Output the (x, y) coordinate of the center of the cell containing the given text.  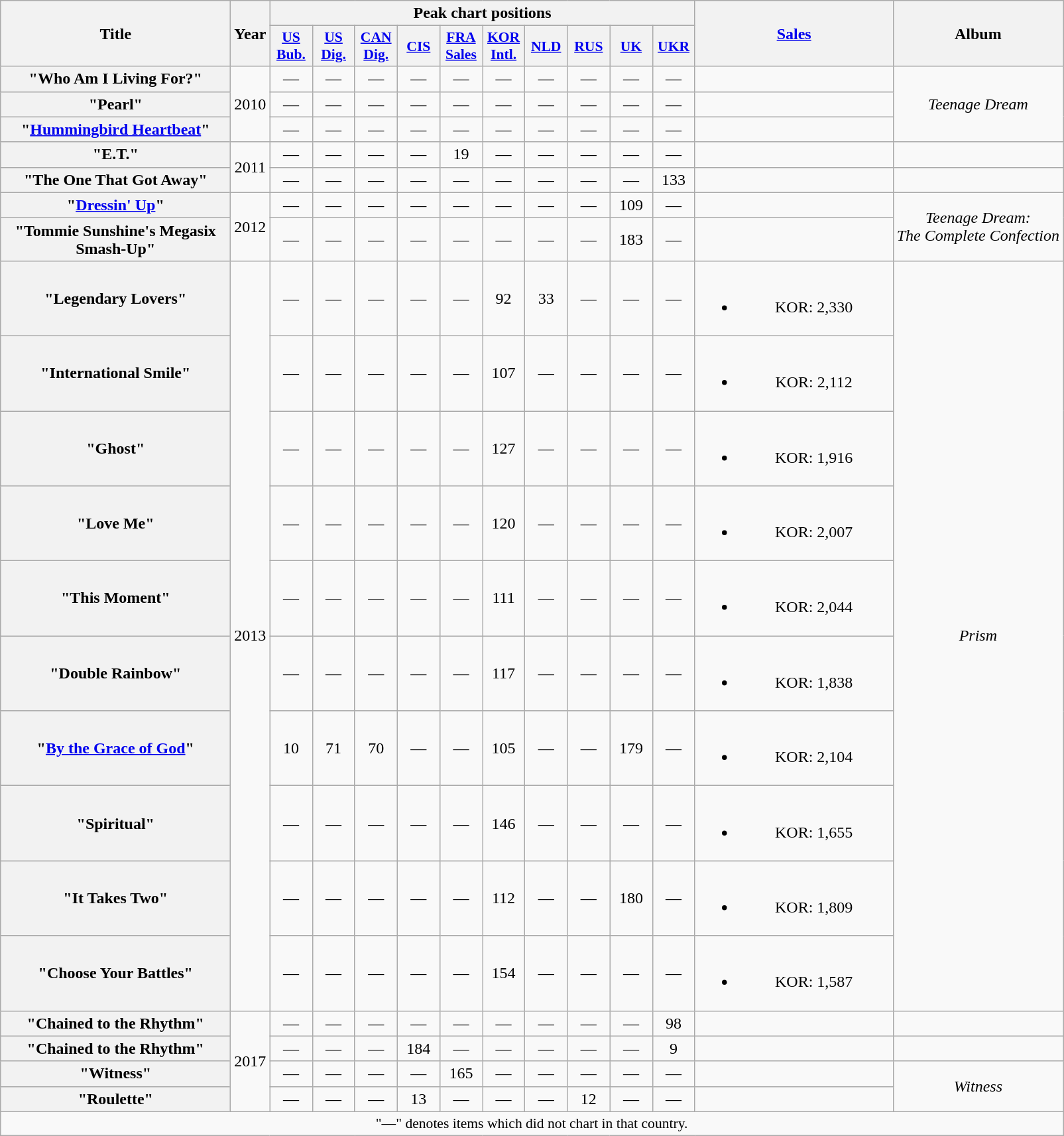
KOR: 1,809 (794, 898)
RUS (589, 46)
"Love Me" (115, 524)
146 (504, 824)
70 (376, 748)
Sales (794, 33)
117 (504, 674)
CANDig. (376, 46)
13 (418, 1099)
98 (674, 1023)
9 (674, 1048)
KOR: 1,838 (794, 674)
"The One That Got Away" (115, 180)
109 (631, 205)
"This Moment" (115, 598)
"Hummingbird Heartbeat" (115, 129)
"Choose Your Battles" (115, 974)
"By the Grace of God" (115, 748)
107 (504, 373)
Teenage Dream (978, 104)
KOR: 1,916 (794, 448)
"Who Am I Living For?" (115, 79)
154 (504, 974)
112 (504, 898)
KOR: 2,007 (794, 524)
Year (251, 33)
183 (631, 239)
184 (418, 1048)
2013 (251, 635)
2010 (251, 104)
"Spiritual" (115, 824)
"Ghost" (115, 448)
127 (504, 448)
KOR: 2,112 (794, 373)
165 (461, 1074)
KOR: 2,330 (794, 298)
FRASales (461, 46)
NLD (546, 46)
71 (333, 748)
UK (631, 46)
KOR: 1,655 (794, 824)
179 (631, 748)
"E.T." (115, 155)
12 (589, 1099)
"Legendary Lovers" (115, 298)
19 (461, 155)
180 (631, 898)
"Witness" (115, 1074)
2017 (251, 1061)
Album (978, 33)
USBub. (291, 46)
KORIntl. (504, 46)
105 (504, 748)
"Tommie Sunshine's Megasix Smash-Up" (115, 239)
Peak chart positions (483, 13)
KOR: 2,044 (794, 598)
33 (546, 298)
2011 (251, 167)
120 (504, 524)
Teenage Dream:The Complete Confection (978, 227)
UKR (674, 46)
"—" denotes items which did not chart in that country. (532, 1123)
Witness (978, 1086)
"It Takes Two" (115, 898)
CIS (418, 46)
92 (504, 298)
USDig. (333, 46)
133 (674, 180)
Prism (978, 635)
"Double Rainbow" (115, 674)
10 (291, 748)
KOR: 2,104 (794, 748)
111 (504, 598)
"Roulette" (115, 1099)
KOR: 1,587 (794, 974)
"Dressin' Up" (115, 205)
Title (115, 33)
2012 (251, 227)
"Pearl" (115, 104)
"International Smile" (115, 373)
